Determine the [x, y] coordinate at the center of the cell enclosing the given text.  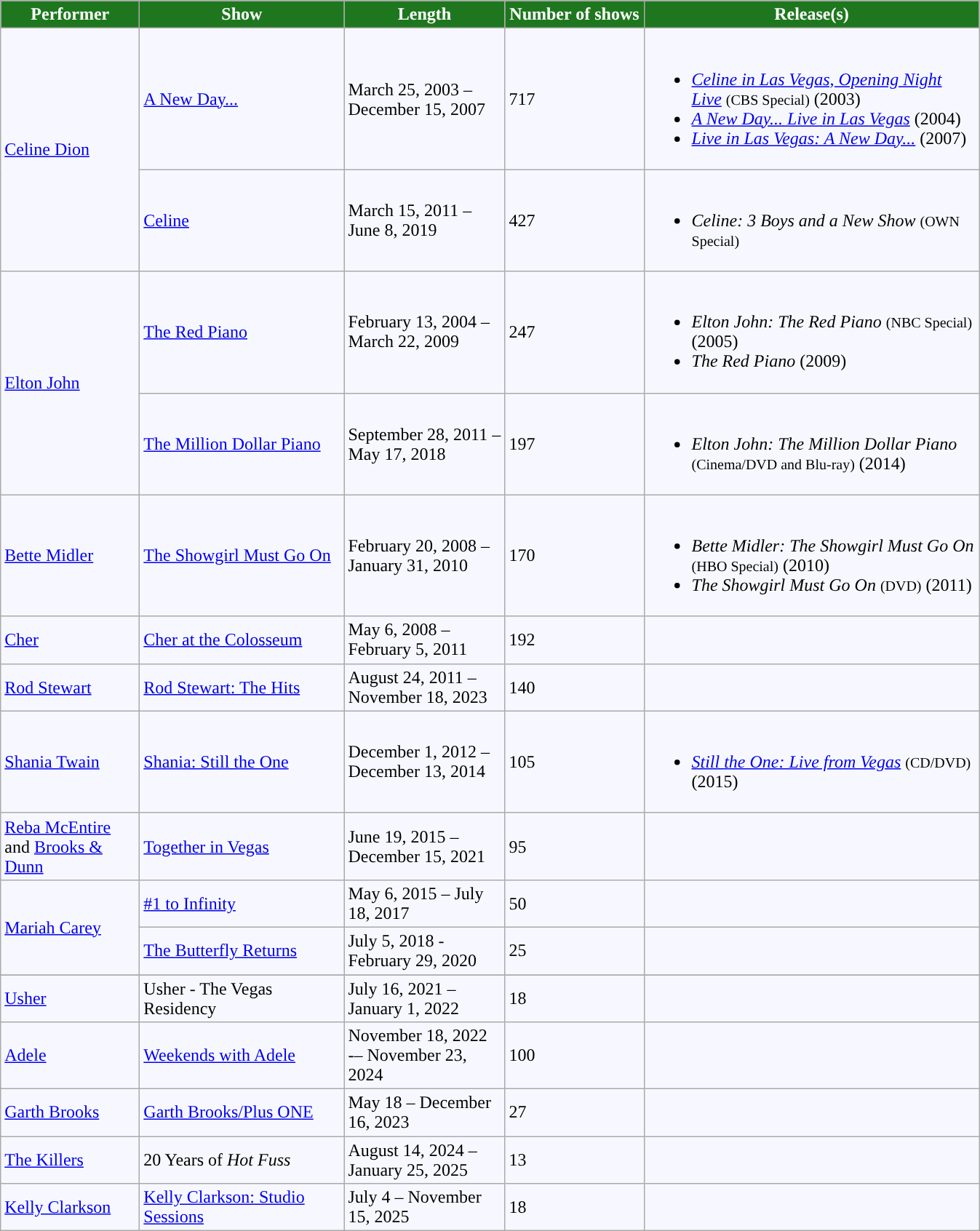
July 4 – November 15, 2025 [425, 1208]
Elton John: The Red Piano (NBC Special) (2005)The Red Piano (2009) [812, 332]
Bette Midler: The Showgirl Must Go On (HBO Special) (2010)The Showgirl Must Go On (DVD) (2011) [812, 556]
170 [575, 556]
Performer [70, 15]
Garth Brooks/Plus ONE [242, 1113]
Celine Dion [70, 150]
The Butterfly Returns [242, 950]
July 5, 2018 - February 29, 2020 [425, 950]
Bette Midler [70, 556]
Elton John: The Million Dollar Piano (Cinema/DVD and Blu-ray) (2014) [812, 444]
25 [575, 950]
February 13, 2004 – March 22, 2009 [425, 332]
May 6, 2015 – July 18, 2017 [425, 904]
Shania: Still the One [242, 762]
Elton John [70, 383]
March 15, 2011 – June 8, 2019 [425, 220]
13 [575, 1160]
Still the One: Live from Vegas (CD/DVD) (2015) [812, 762]
Number of shows [575, 15]
July 16, 2021 – January 1, 2022 [425, 998]
140 [575, 687]
May 6, 2008 – February 5, 2011 [425, 640]
100 [575, 1056]
Adele [70, 1056]
Length [425, 15]
717 [575, 99]
Celine: 3 Boys and a New Show (OWN Special) [812, 220]
Mariah Carey [70, 927]
50 [575, 904]
August 14, 2024 – January 25, 2025 [425, 1160]
27 [575, 1113]
197 [575, 444]
105 [575, 762]
August 24, 2011 – November 18, 2023 [425, 687]
March 25, 2003 – December 15, 2007 [425, 99]
Cher at the Colosseum [242, 640]
Together in Vegas [242, 846]
November 18, 2022 -– November 23, 2024 [425, 1056]
December 1, 2012 – December 13, 2014 [425, 762]
The Million Dollar Piano [242, 444]
Celine in Las Vegas, Opening Night Live (CBS Special) (2003)A New Day... Live in Las Vegas (2004)Live in Las Vegas: A New Day... (2007) [812, 99]
Kelly Clarkson [70, 1208]
20 Years of Hot Fuss [242, 1160]
May 18 – December 16, 2023 [425, 1113]
Garth Brooks [70, 1113]
Celine [242, 220]
September 28, 2011 – May 17, 2018 [425, 444]
Weekends with Adele [242, 1056]
Usher - The Vegas Residency [242, 998]
Rod Stewart: The Hits [242, 687]
Show [242, 15]
The Killers [70, 1160]
95 [575, 846]
192 [575, 640]
June 19, 2015 – December 15, 2021 [425, 846]
Reba McEntire and Brooks & Dunn [70, 846]
Rod Stewart [70, 687]
#1 to Infinity [242, 904]
Usher [70, 998]
Release(s) [812, 15]
Cher [70, 640]
The Red Piano [242, 332]
February 20, 2008 – January 31, 2010 [425, 556]
A New Day... [242, 99]
427 [575, 220]
Shania Twain [70, 762]
The Showgirl Must Go On [242, 556]
Kelly Clarkson: Studio Sessions [242, 1208]
247 [575, 332]
